For the text-containing cell, return its midpoint in [X, Y] coordinate format. 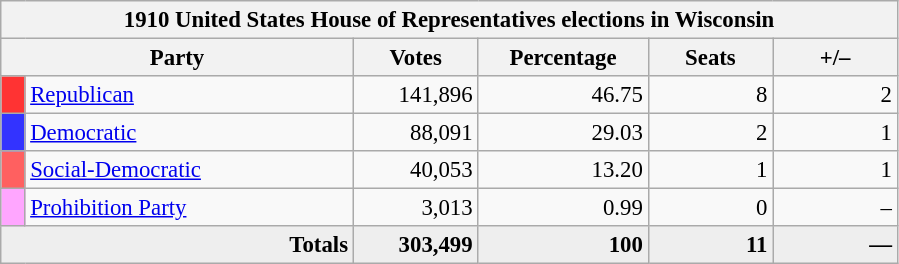
0.99 [563, 208]
29.03 [563, 133]
40,053 [416, 170]
Percentage [563, 58]
Democratic [189, 133]
— [836, 245]
11 [710, 245]
Votes [416, 58]
8 [710, 95]
46.75 [563, 95]
Seats [710, 58]
13.20 [563, 170]
Totals [178, 245]
– [836, 208]
Social-Democratic [189, 170]
Republican [189, 95]
1910 United States House of Representatives elections in Wisconsin [450, 20]
303,499 [416, 245]
141,896 [416, 95]
Prohibition Party [189, 208]
+/– [836, 58]
3,013 [416, 208]
100 [563, 245]
Party [178, 58]
88,091 [416, 133]
0 [710, 208]
